For the text-containing cell, return its midpoint in (x, y) coordinate format. 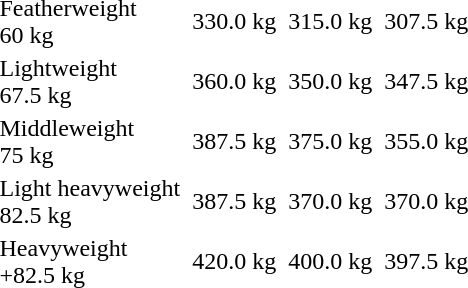
350.0 kg (330, 82)
375.0 kg (330, 142)
370.0 kg (330, 202)
360.0 kg (234, 82)
